Return the [x, y] coordinate for the center point of the cell that contains the specified text.  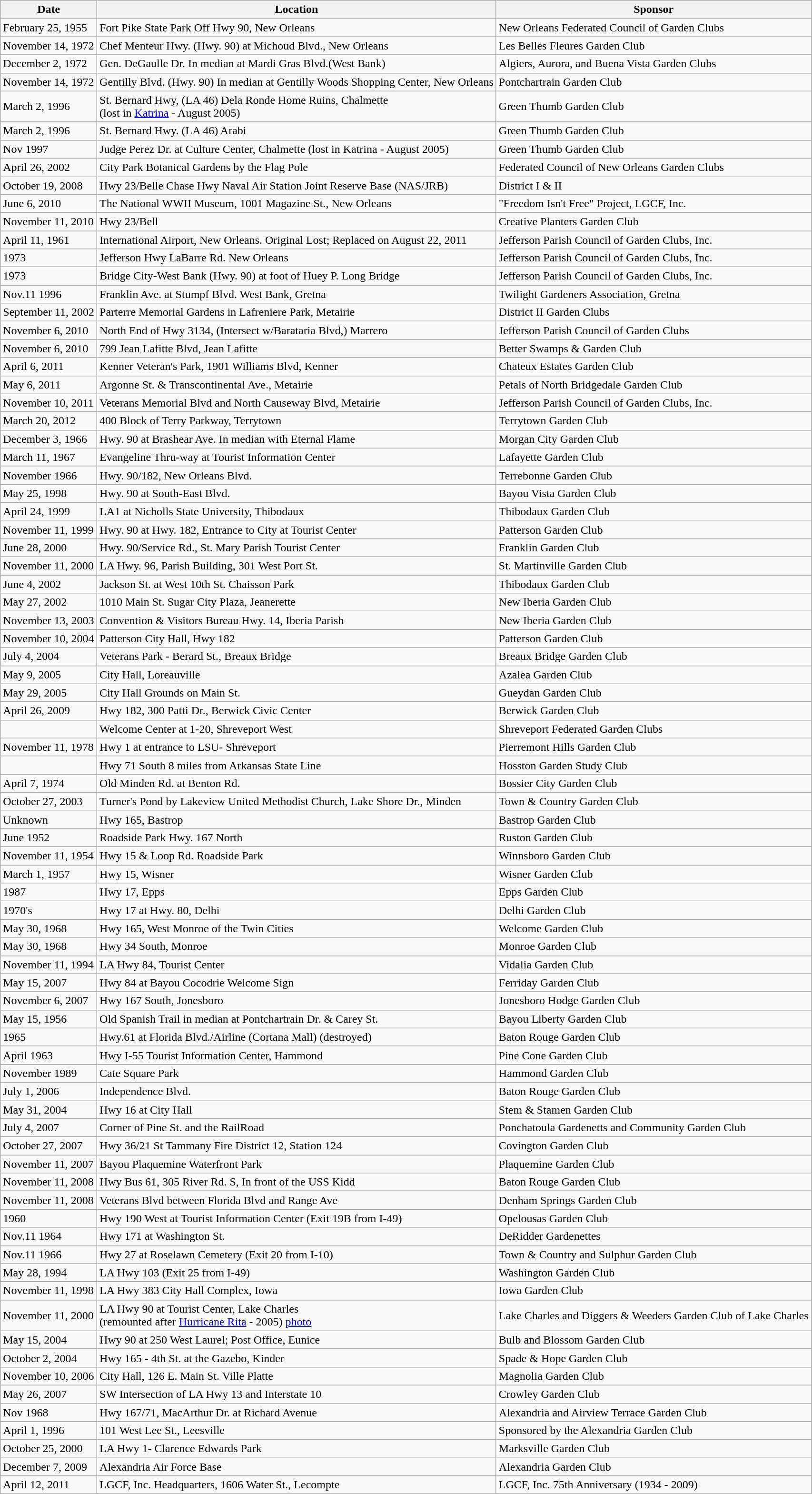
Cate Square Park [297, 1073]
March 1, 1957 [49, 874]
St. Martinville Garden Club [654, 566]
October 2, 2004 [49, 1358]
Wisner Garden Club [654, 874]
Terrytown Garden Club [654, 421]
Lafayette Garden Club [654, 457]
SW Intersection of LA Hwy 13 and Interstate 10 [297, 1394]
May 29, 2005 [49, 693]
Parterre Memorial Gardens in Lafreniere Park, Metairie [297, 312]
1960 [49, 1218]
November 11, 1998 [49, 1291]
Bastrop Garden Club [654, 819]
Gentilly Blvd. (Hwy. 90) In median at Gentilly Woods Shopping Center, New Orleans [297, 82]
Welcome Center at 1-20, Shreveport West [297, 729]
Hwy 17 at Hwy. 80, Delhi [297, 910]
Location [297, 10]
May 15, 1956 [49, 1019]
Chateux Estates Garden Club [654, 367]
May 25, 1998 [49, 493]
Hammond Garden Club [654, 1073]
Patterson City Hall, Hwy 182 [297, 638]
Chef Menteur Hwy. (Hwy. 90) at Michoud Blvd., New Orleans [297, 46]
Hwy 15 & Loop Rd. Roadside Park [297, 856]
Independence Blvd. [297, 1091]
June 4, 2002 [49, 584]
November 11, 2007 [49, 1164]
Ponchatoula Gardenetts and Community Garden Club [654, 1128]
Bridge City-West Bank (Hwy. 90) at foot of Huey P. Long Bridge [297, 276]
Franklin Garden Club [654, 548]
Unknown [49, 819]
Judge Perez Dr. at Culture Center, Chalmette (lost in Katrina - August 2005) [297, 149]
Gen. DeGaulle Dr. In median at Mardi Gras Blvd.(West Bank) [297, 64]
Bayou Liberty Garden Club [654, 1019]
Les Belles Fleures Garden Club [654, 46]
Bayou Plaquemine Waterfront Park [297, 1164]
Hwy 167 South, Jonesboro [297, 1001]
Franklin Ave. at Stumpf Blvd. West Bank, Gretna [297, 294]
Federated Council of New Orleans Garden Clubs [654, 167]
City Hall Grounds on Main St. [297, 693]
Gueydan Garden Club [654, 693]
Veterans Blvd between Florida Blvd and Range Ave [297, 1200]
Hwy 23/Bell [297, 221]
Fort Pike State Park Off Hwy 90, New Orleans [297, 28]
April 7, 1974 [49, 783]
Evangeline Thru-way at Tourist Information Center [297, 457]
Corner of Pine St. and the RailRoad [297, 1128]
April 26, 2009 [49, 711]
Algiers, Aurora, and Buena Vista Garden Clubs [654, 64]
Terrebonne Garden Club [654, 475]
April 6, 2011 [49, 367]
November 11, 1978 [49, 747]
November 11, 1994 [49, 965]
Town & Country and Sulphur Garden Club [654, 1255]
Hwy 165, West Monroe of the Twin Cities [297, 928]
St. Bernard Hwy. (LA 46) Arabi [297, 131]
Hwy 36/21 St Tammany Fire District 12, Station 124 [297, 1146]
May 27, 2002 [49, 602]
November 11, 1999 [49, 530]
Veterans Memorial Blvd and North Causeway Blvd, Metairie [297, 403]
Lake Charles and Diggers & Weeders Garden Club of Lake Charles [654, 1315]
New Orleans Federated Council of Garden Clubs [654, 28]
Hwy 190 West at Tourist Information Center (Exit 19B from I-49) [297, 1218]
Washington Garden Club [654, 1273]
Petals of North Bridgedale Garden Club [654, 385]
April 1963 [49, 1055]
The National WWII Museum, 1001 Magazine St., New Orleans [297, 203]
Hwy 90 at 250 West Laurel; Post Office, Eunice [297, 1340]
LA Hwy 103 (Exit 25 from I-49) [297, 1273]
April 26, 2002 [49, 167]
Kenner Veteran's Park, 1901 Williams Blvd, Kenner [297, 367]
Ferriday Garden Club [654, 983]
Crowley Garden Club [654, 1394]
Morgan City Garden Club [654, 439]
November 6, 2007 [49, 1001]
Denham Springs Garden Club [654, 1200]
Creative Planters Garden Club [654, 221]
District II Garden Clubs [654, 312]
May 28, 1994 [49, 1273]
Jonesboro Hodge Garden Club [654, 1001]
December 2, 1972 [49, 64]
Convention & Visitors Bureau Hwy. 14, Iberia Parish [297, 620]
Hwy 84 at Bayou Cocodrie Welcome Sign [297, 983]
Berwick Garden Club [654, 711]
Covington Garden Club [654, 1146]
May 26, 2007 [49, 1394]
Roadside Park Hwy. 167 North [297, 838]
Hwy 1 at entrance to LSU- Shreveport [297, 747]
District I & II [654, 185]
Bayou Vista Garden Club [654, 493]
Hwy. 90/Service Rd., St. Mary Parish Tourist Center [297, 548]
Hwy. 90 at Hwy. 182, Entrance to City at Tourist Center [297, 530]
1965 [49, 1037]
Hwy. 90 at Brashear Ave. In median with Eternal Flame [297, 439]
LGCF, Inc. 75th Anniversary (1934 - 2009) [654, 1485]
Alexandria and Airview Terrace Garden Club [654, 1413]
November 13, 2003 [49, 620]
May 6, 2011 [49, 385]
101 West Lee St., Leesville [297, 1431]
November 10, 2004 [49, 638]
Marksville Garden Club [654, 1449]
Twilight Gardeners Association, Gretna [654, 294]
Sponsor [654, 10]
Delhi Garden Club [654, 910]
1970's [49, 910]
May 15, 2007 [49, 983]
September 11, 2002 [49, 312]
Vidalia Garden Club [654, 965]
May 15, 2004 [49, 1340]
Hwy 165, Bastrop [297, 819]
Pierremont Hills Garden Club [654, 747]
LA Hwy 84, Tourist Center [297, 965]
Hwy. 90/182, New Orleans Blvd. [297, 475]
Hwy 34 South, Monroe [297, 946]
Ruston Garden Club [654, 838]
June 6, 2010 [49, 203]
Monroe Garden Club [654, 946]
Nov.11 1966 [49, 1255]
Alexandria Garden Club [654, 1467]
LA Hwy 90 at Tourist Center, Lake Charles(remounted after Hurricane Rita - 2005) photo [297, 1315]
Plaquemine Garden Club [654, 1164]
"Freedom Isn't Free" Project, LGCF, Inc. [654, 203]
Alexandria Air Force Base [297, 1467]
April 11, 1961 [49, 239]
Magnolia Garden Club [654, 1376]
March 11, 1967 [49, 457]
Hwy 171 at Washington St. [297, 1236]
June 1952 [49, 838]
November 10, 2006 [49, 1376]
October 27, 2003 [49, 801]
Jefferson Hwy LaBarre Rd. New Orleans [297, 258]
April 24, 1999 [49, 511]
November 1966 [49, 475]
International Airport, New Orleans. Original Lost; Replaced on August 22, 2011 [297, 239]
LA Hwy 1- Clarence Edwards Park [297, 1449]
Turner's Pond by Lakeview United Methodist Church, Lake Shore Dr., Minden [297, 801]
Sponsored by the Alexandria Garden Club [654, 1431]
Hwy 165 - 4th St. at the Gazebo, Kinder [297, 1358]
Hwy 23/Belle Chase Hwy Naval Air Station Joint Reserve Base (NAS/JRB) [297, 185]
Hwy. 90 at South-East Blvd. [297, 493]
Hwy 16 at City Hall [297, 1110]
December 7, 2009 [49, 1467]
DeRidder Gardenettes [654, 1236]
November 11, 1954 [49, 856]
Hosston Garden Study Club [654, 765]
Bulb and Blossom Garden Club [654, 1340]
February 25, 1955 [49, 28]
Epps Garden Club [654, 892]
Bossier City Garden Club [654, 783]
July 4, 2007 [49, 1128]
City Hall, Loreauville [297, 675]
March 20, 2012 [49, 421]
Old Minden Rd. at Benton Rd. [297, 783]
Hwy 182, 300 Patti Dr., Berwick Civic Center [297, 711]
1010 Main St. Sugar City Plaza, Jeanerette [297, 602]
Nov 1997 [49, 149]
Nov.11 1996 [49, 294]
Winnsboro Garden Club [654, 856]
St. Bernard Hwy, (LA 46) Dela Ronde Home Ruins, Chalmette(lost in Katrina - August 2005) [297, 107]
Stem & Stamen Garden Club [654, 1110]
Town & Country Garden Club [654, 801]
October 27, 2007 [49, 1146]
October 19, 2008 [49, 185]
Welcome Garden Club [654, 928]
Hwy Bus 61, 305 River Rd. S, In front of the USS Kidd [297, 1182]
Hwy 17, Epps [297, 892]
Better Swamps & Garden Club [654, 349]
Breaux Bridge Garden Club [654, 657]
Spade & Hope Garden Club [654, 1358]
LA1 at Nicholls State University, Thibodaux [297, 511]
May 9, 2005 [49, 675]
400 Block of Terry Parkway, Terrytown [297, 421]
May 31, 2004 [49, 1110]
Pine Cone Garden Club [654, 1055]
LA Hwy. 96, Parish Building, 301 West Port St. [297, 566]
June 28, 2000 [49, 548]
Hwy 27 at Roselawn Cemetery (Exit 20 from I-10) [297, 1255]
LGCF, Inc. Headquarters, 1606 Water St., Lecompte [297, 1485]
November 11, 2010 [49, 221]
Azalea Garden Club [654, 675]
Hwy 71 South 8 miles from Arkansas State Line [297, 765]
Old Spanish Trail in median at Pontchartrain Dr. & Carey St. [297, 1019]
Hwy 15, Wisner [297, 874]
April 1, 1996 [49, 1431]
1987 [49, 892]
Date [49, 10]
November 1989 [49, 1073]
Nov 1968 [49, 1413]
Jackson St. at West 10th St. Chaisson Park [297, 584]
North End of Hwy 3134, (Intersect w/Barataria Blvd,) Marrero [297, 330]
November 10, 2011 [49, 403]
Argonne St. & Transcontinental Ave., Metairie [297, 385]
December 3, 1966 [49, 439]
Nov.11 1964 [49, 1236]
Opelousas Garden Club [654, 1218]
July 4, 2004 [49, 657]
April 12, 2011 [49, 1485]
Hwy I-55 Tourist Information Center, Hammond [297, 1055]
Shreveport Federated Garden Clubs [654, 729]
Pontchartrain Garden Club [654, 82]
LA Hwy 383 City Hall Complex, Iowa [297, 1291]
Jefferson Parish Council of Garden Clubs [654, 330]
Iowa Garden Club [654, 1291]
July 1, 2006 [49, 1091]
October 25, 2000 [49, 1449]
Hwy 167/71, MacArthur Dr. at Richard Avenue [297, 1413]
City Hall, 126 E. Main St. Ville Platte [297, 1376]
799 Jean Lafitte Blvd, Jean Lafitte [297, 349]
Veterans Park - Berard St., Breaux Bridge [297, 657]
Hwy.61 at Florida Blvd./Airline (Cortana Mall) (destroyed) [297, 1037]
City Park Botanical Gardens by the Flag Pole [297, 167]
